Pinpoint the cell where the given text exists, returning its (x, y) midpoint coordinate. 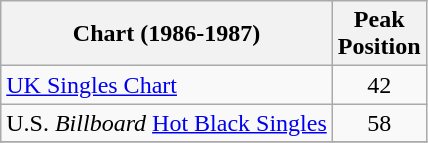
U.S. Billboard Hot Black Singles (167, 123)
PeakPosition (379, 34)
Chart (1986-1987) (167, 34)
58 (379, 123)
UK Singles Chart (167, 85)
42 (379, 85)
